For the text-containing cell, return its midpoint in (X, Y) coordinate format. 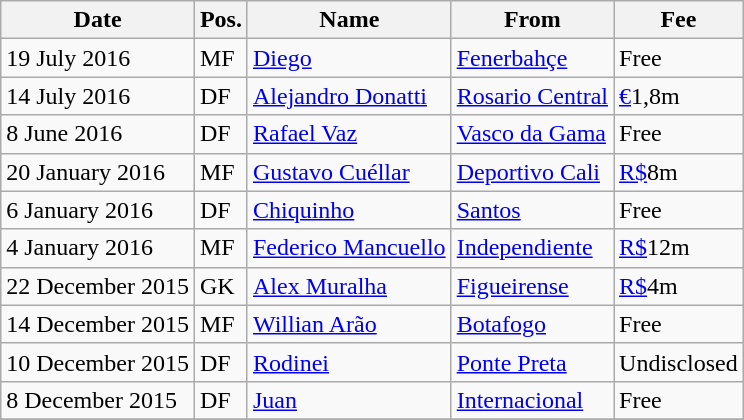
Chiquinho (349, 210)
GK (220, 286)
Fenerbahçe (532, 58)
R$4m (679, 286)
R$12m (679, 248)
20 January 2016 (98, 172)
8 December 2015 (98, 400)
22 December 2015 (98, 286)
Figueirense (532, 286)
Gustavo Cuéllar (349, 172)
Diego (349, 58)
Name (349, 20)
From (532, 20)
R$8m (679, 172)
Juan (349, 400)
Vasco da Gama (532, 134)
14 July 2016 (98, 96)
Federico Mancuello (349, 248)
€1,8m (679, 96)
Santos (532, 210)
Botafogo (532, 324)
19 July 2016 (98, 58)
Internacional (532, 400)
Rodinei (349, 362)
6 January 2016 (98, 210)
8 June 2016 (98, 134)
Rafael Vaz (349, 134)
Pos. (220, 20)
10 December 2015 (98, 362)
Alex Muralha (349, 286)
Date (98, 20)
Willian Arão (349, 324)
Ponte Preta (532, 362)
Undisclosed (679, 362)
Alejandro Donatti (349, 96)
Rosario Central (532, 96)
4 January 2016 (98, 248)
14 December 2015 (98, 324)
Independiente (532, 248)
Deportivo Cali (532, 172)
Fee (679, 20)
